Provide the [x, y] coordinate of the cell's center where the given text is located.  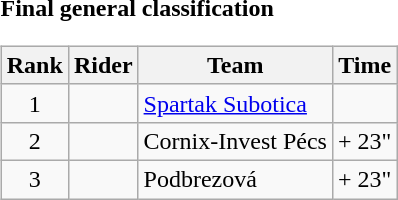
Rider [103, 65]
2 [34, 141]
1 [34, 103]
Rank [34, 65]
Podbrezová [235, 179]
Team [235, 65]
3 [34, 179]
Cornix-Invest Pécs [235, 141]
Spartak Subotica [235, 103]
Time [364, 65]
